Detect which cell encompasses the target text, then output its (x, y) center coordinate. 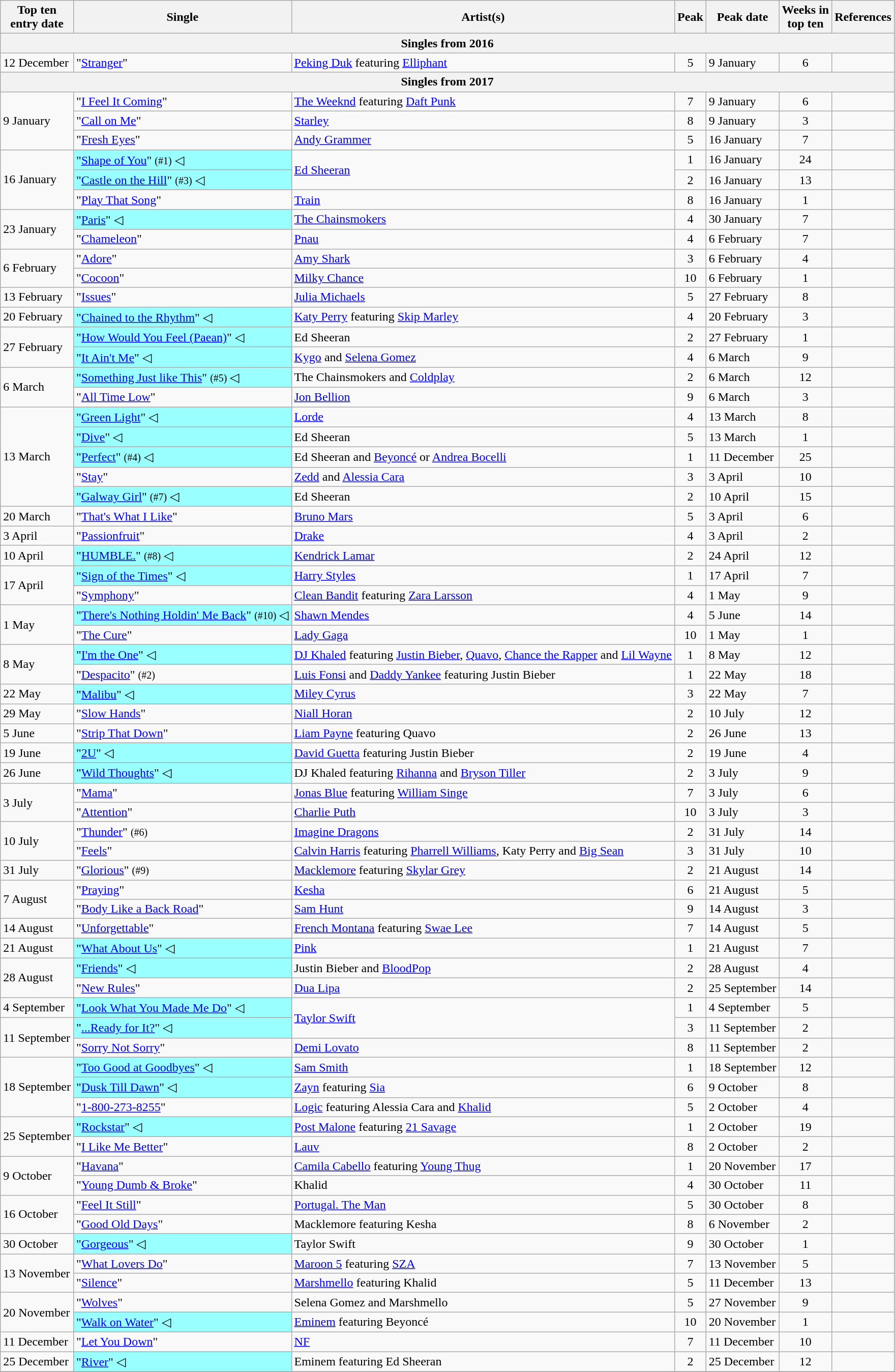
"That's What I Like" (182, 516)
"How Would You Feel (Paean)" ◁ (182, 337)
Harry Styles (483, 576)
Peak date (742, 17)
18 (805, 674)
"Havana" (182, 1166)
Lady Gaga (483, 635)
Eminem featuring Ed Sheeran (483, 1361)
30 January (742, 219)
Kygo and Selena Gomez (483, 357)
Portugal. The Man (483, 1205)
"Play That Song" (182, 199)
"Slow Hands" (182, 714)
Niall Horan (483, 714)
Ed Sheeran and Beyoncé or Andrea Bocelli (483, 457)
"Adore" (182, 258)
"Gorgeous" ◁ (182, 1244)
Macklemore featuring Kesha (483, 1224)
"Wild Thoughts" ◁ (182, 773)
"Malibu" ◁ (182, 694)
Camila Cabello featuring Young Thug (483, 1166)
Eminem featuring Beyoncé (483, 1322)
Demi Lovato (483, 1047)
DJ Khaled featuring Rihanna and Bryson Tiller (483, 773)
23 January (37, 229)
7 August (37, 899)
"All Time Low" (182, 397)
Top tenentry date (37, 17)
"Call on Me" (182, 121)
Post Malone featuring 21 Savage (483, 1127)
25 (805, 457)
29 May (37, 714)
Logic featuring Alessia Cara and Khalid (483, 1107)
"Shape of You" (#1) ◁ (182, 160)
"Friends" ◁ (182, 968)
"Chameleon" (182, 239)
"HUMBLE." (#8) ◁ (182, 556)
Jonas Blue featuring William Singe (483, 793)
Katy Perry featuring Skip Marley (483, 317)
"Sign of the Times" ◁ (182, 576)
Clean Bandit featuring Zara Larsson (483, 595)
References (863, 17)
Peak (691, 17)
"Perfect" (#4) ◁ (182, 457)
"Too Good at Goodbyes" ◁ (182, 1067)
Maroon 5 featuring SZA (483, 1264)
"Stranger" (182, 63)
"Attention" (182, 812)
20 March (37, 516)
24 April (742, 556)
"Galway Girl" (#7) ◁ (182, 497)
"Something Just like This" (#5) ◁ (182, 377)
27 November (742, 1302)
"Castle on the Hill" (#3) ◁ (182, 180)
Kendrick Lamar (483, 556)
The Weeknd featuring Daft Punk (483, 101)
Calvin Harris featuring Pharrell Williams, Katy Perry and Big Sean (483, 851)
"Despacito" (#2) (182, 674)
15 (805, 497)
"Symphony" (182, 595)
"I Feel It Coming" (182, 101)
6 November (742, 1224)
Artist(s) (483, 17)
Sam Hunt (483, 909)
Khalid (483, 1185)
Singles from 2017 (447, 82)
"Body Like a Back Road" (182, 909)
Train (483, 199)
16 October (37, 1214)
Pink (483, 948)
Milky Chance (483, 278)
Jon Bellion (483, 397)
"What Lovers Do" (182, 1264)
Liam Payne featuring Quavo (483, 733)
"There's Nothing Holdin' Me Back" (#10) ◁ (182, 615)
"Praying" (182, 890)
Peking Duk featuring Elliphant (483, 63)
"It Ain't Me" ◁ (182, 357)
Lorde (483, 417)
David Guetta featuring Justin Bieber (483, 753)
"I'm the One" ◁ (182, 655)
Weeks intop ten (805, 17)
NF (483, 1341)
12 December (37, 63)
Justin Bieber and BloodPop (483, 968)
Drake (483, 536)
Dua Lipa (483, 988)
Kesha (483, 890)
"I Like Me Better" (182, 1147)
"Young Dumb & Broke" (182, 1185)
13 February (37, 297)
"...Ready for It?" ◁ (182, 1028)
Julia Michaels (483, 297)
Amy Shark (483, 258)
"Green Light" ◁ (182, 417)
"Good Old Days" (182, 1224)
24 (805, 160)
Charlie Puth (483, 812)
"Issues" (182, 297)
Luis Fonsi and Daddy Yankee featuring Justin Bieber (483, 674)
"Mama" (182, 793)
"New Rules" (182, 988)
Starley (483, 121)
"Wolves" (182, 1302)
"Passionfruit" (182, 536)
DJ Khaled featuring Justin Bieber, Quavo, Chance the Rapper and Lil Wayne (483, 655)
"What About Us" ◁ (182, 948)
"Feels" (182, 851)
"Paris" ◁ (182, 219)
"Cocoon" (182, 278)
Imagine Dragons (483, 831)
Lauv (483, 1147)
"Feel It Still" (182, 1205)
"Sorry Not Sorry" (182, 1047)
"1-800-273-8255" (182, 1107)
"River" ◁ (182, 1361)
Zayn featuring Sia (483, 1088)
The Chainsmokers (483, 219)
"Silence" (182, 1283)
"2U" ◁ (182, 753)
"Look What You Made Me Do" ◁ (182, 1008)
Sam Smith (483, 1067)
17 (805, 1166)
"Rockstar" ◁ (182, 1127)
"Walk on Water" ◁ (182, 1322)
The Chainsmokers and Coldplay (483, 377)
Selena Gomez and Marshmello (483, 1302)
Bruno Mars (483, 516)
Pnau (483, 239)
"Glorious" (#9) (182, 870)
"Chained to the Rhythm" ◁ (182, 317)
"Stay" (182, 477)
"Dusk Till Dawn" ◁ (182, 1088)
"Strip That Down" (182, 733)
"Fresh Eyes" (182, 140)
11 (805, 1185)
"Dive" ◁ (182, 437)
Singles from 2016 (447, 43)
19 (805, 1127)
"Thunder" (#6) (182, 831)
Single (182, 17)
"Unforgettable" (182, 928)
Marshmello featuring Khalid (483, 1283)
Shawn Mendes (483, 615)
French Montana featuring Swae Lee (483, 928)
Miley Cyrus (483, 694)
"The Cure" (182, 635)
"Let You Down" (182, 1341)
Zedd and Alessia Cara (483, 477)
Andy Grammer (483, 140)
Macklemore featuring Skylar Grey (483, 870)
